Provide the [X, Y] coordinate of the cell's center where the given text is located.  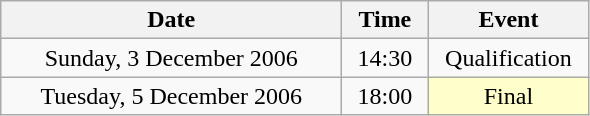
Sunday, 3 December 2006 [172, 58]
Tuesday, 5 December 2006 [172, 96]
Time [385, 20]
Event [508, 20]
Date [172, 20]
Final [508, 96]
18:00 [385, 96]
Qualification [508, 58]
14:30 [385, 58]
